Pinpoint the cell where the given text exists, returning its [x, y] midpoint coordinate. 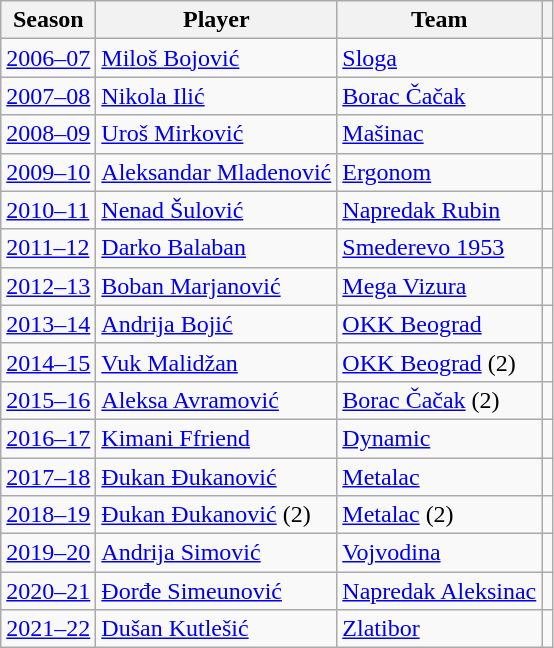
Smederevo 1953 [440, 248]
2013–14 [48, 324]
Nenad Šulović [216, 210]
Vuk Malidžan [216, 362]
Đorđe Simeunović [216, 591]
2016–17 [48, 438]
Player [216, 20]
2007–08 [48, 96]
OKK Beograd (2) [440, 362]
OKK Beograd [440, 324]
Darko Balaban [216, 248]
Andrija Simović [216, 553]
Kimani Ffriend [216, 438]
2011–12 [48, 248]
Aleksandar Mladenović [216, 172]
2009–10 [48, 172]
2017–18 [48, 477]
Boban Marjanović [216, 286]
2012–13 [48, 286]
2020–21 [48, 591]
Team [440, 20]
Metalac [440, 477]
2008–09 [48, 134]
Uroš Mirković [216, 134]
2018–19 [48, 515]
Borac Čačak [440, 96]
Mega Vizura [440, 286]
Đukan Đukanović [216, 477]
2021–22 [48, 629]
Ergonom [440, 172]
Zlatibor [440, 629]
Đukan Đukanović (2) [216, 515]
2006–07 [48, 58]
Vojvodina [440, 553]
Season [48, 20]
Aleksa Avramović [216, 400]
Sloga [440, 58]
Napredak Aleksinac [440, 591]
Andrija Bojić [216, 324]
Mašinac [440, 134]
Nikola Ilić [216, 96]
Borac Čačak (2) [440, 400]
Dušan Kutlešić [216, 629]
2015–16 [48, 400]
Metalac (2) [440, 515]
Miloš Bojović [216, 58]
2014–15 [48, 362]
2010–11 [48, 210]
Napredak Rubin [440, 210]
2019–20 [48, 553]
Dynamic [440, 438]
